Output the (X, Y) coordinate of the center of the cell containing the given text.  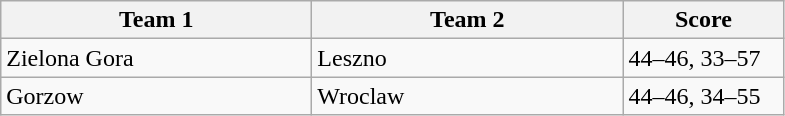
Leszno (468, 58)
44–46, 34–55 (704, 96)
Team 1 (156, 20)
Gorzow (156, 96)
Wroclaw (468, 96)
Score (704, 20)
44–46, 33–57 (704, 58)
Team 2 (468, 20)
Zielona Gora (156, 58)
